Extract the (x, y) coordinate from the center of the cell holding the provided text.  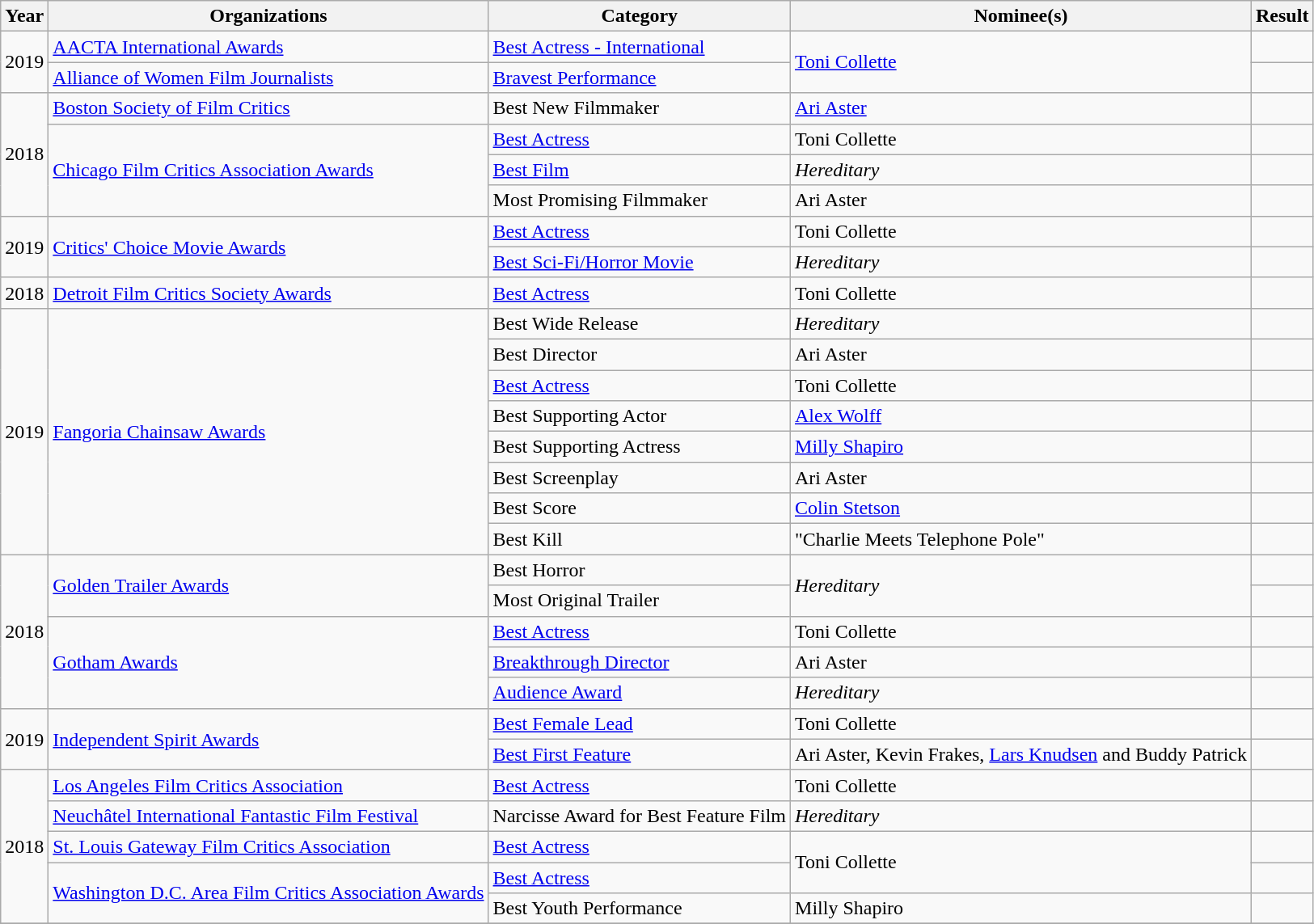
Best Kill (639, 539)
Golden Trailer Awards (268, 585)
Los Angeles Film Critics Association (268, 785)
Colin Stetson (1021, 508)
Neuchâtel International Fantastic Film Festival (268, 816)
Best First Feature (639, 754)
Best New Filmmaker (639, 108)
Chicago Film Critics Association Awards (268, 170)
Category (639, 16)
Best Score (639, 508)
Alex Wolff (1021, 416)
Best Screenplay (639, 478)
Best Film (639, 170)
Fangoria Chainsaw Awards (268, 431)
Gotham Awards (268, 662)
Best Director (639, 354)
Bravest Performance (639, 78)
Most Promising Filmmaker (639, 200)
Independent Spirit Awards (268, 739)
Best Youth Performance (639, 909)
Alliance of Women Film Journalists (268, 78)
Best Sci-Fi/Horror Movie (639, 262)
Narcisse Award for Best Feature Film (639, 816)
Best Supporting Actor (639, 416)
Washington D.C. Area Film Critics Association Awards (268, 892)
Best Actress - International (639, 47)
Audience Award (639, 693)
Organizations (268, 16)
St. Louis Gateway Film Critics Association (268, 846)
Nominee(s) (1021, 16)
Year (24, 16)
AACTA International Awards (268, 47)
Ari Aster, Kevin Frakes, Lars Knudsen and Buddy Patrick (1021, 754)
Most Original Trailer (639, 601)
Best Supporting Actress (639, 447)
"Charlie Meets Telephone Pole" (1021, 539)
Best Female Lead (639, 724)
Breakthrough Director (639, 662)
Best Horror (639, 570)
Result (1282, 16)
Best Wide Release (639, 323)
Detroit Film Critics Society Awards (268, 293)
Critics' Choice Movie Awards (268, 247)
Boston Society of Film Critics (268, 108)
